Extract the (x, y) coordinate from the center of the cell holding the provided text.  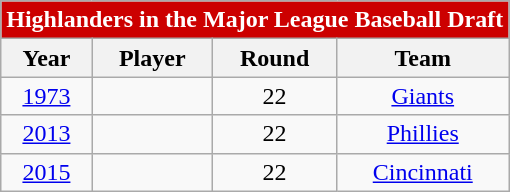
2013 (46, 134)
Year (46, 58)
Giants (423, 96)
1973 (46, 96)
Player (152, 58)
Phillies (423, 134)
Highlanders in the Major League Baseball Draft (255, 20)
2015 (46, 172)
Cincinnati (423, 172)
Team (423, 58)
Round (274, 58)
